Capture the cell that displays the provided text and extract its (x, y) central coordinate. 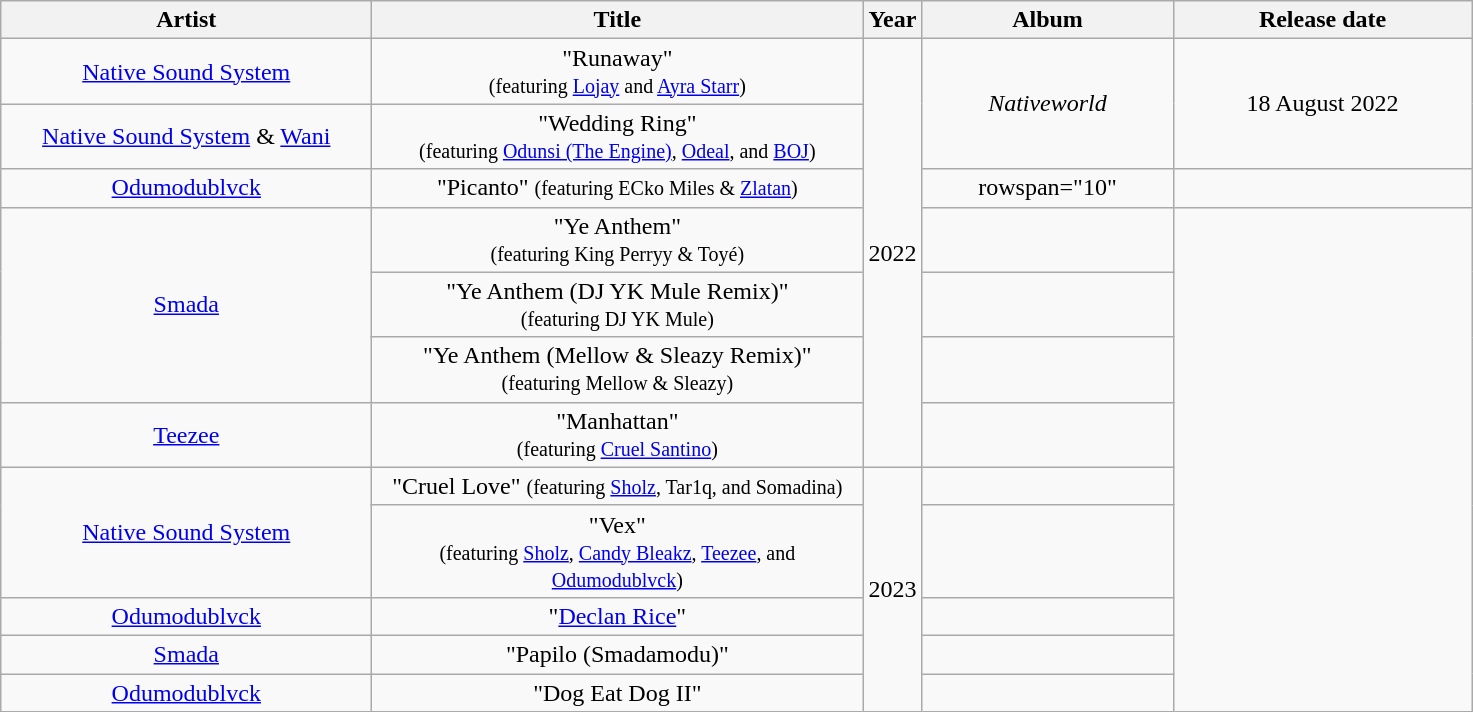
Release date (1322, 20)
"Vex" (featuring Sholz, Candy Bleakz, Teezee, and Odumodublvck) (618, 551)
Native Sound System & Wani (186, 136)
"Runaway"(featuring Lojay and Ayra Starr) (618, 72)
"Cruel Love" (featuring Sholz, Tar1q, and Somadina) (618, 486)
2023 (892, 589)
"Wedding Ring"(featuring Odunsi (The Engine), Odeal, and BOJ) (618, 136)
"Papilo (Smadamodu)" (618, 654)
Title (618, 20)
Album (1048, 20)
"Manhattan" (featuring Cruel Santino) (618, 434)
Nativeworld (1048, 104)
Teezee (186, 434)
2022 (892, 253)
"Ye Anthem" (featuring King Perryy & Toyé) (618, 240)
"Dog Eat Dog II" (618, 693)
rowspan="10" (1048, 188)
"Picanto" (featuring ECko Miles & Zlatan) (618, 188)
"Declan Rice" (618, 616)
18 August 2022 (1322, 104)
"Ye Anthem (Mellow & Sleazy Remix)" (featuring Mellow & Sleazy) (618, 370)
Artist (186, 20)
"Ye Anthem (DJ YK Mule Remix)" (featuring DJ YK Mule) (618, 304)
Year (892, 20)
